Capture the cell that displays the provided text and extract its [X, Y] central coordinate. 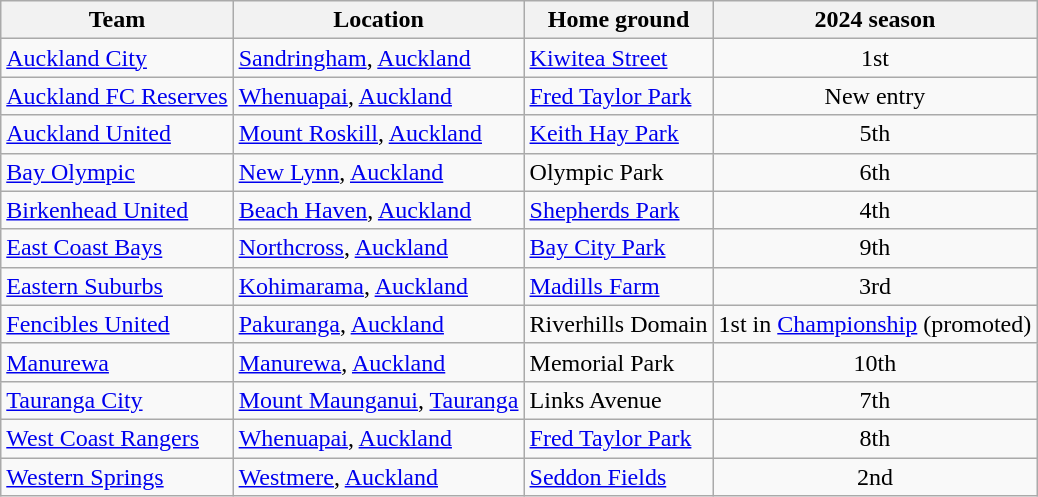
Bay City Park [618, 248]
Fencibles United [117, 324]
Riverhills Domain [618, 324]
Madills Farm [618, 286]
Pakuranga, Auckland [378, 324]
Mount Roskill, Auckland [378, 134]
East Coast Bays [117, 248]
Birkenhead United [117, 210]
Seddon Fields [618, 477]
1st in Championship (promoted) [875, 324]
3rd [875, 286]
6th [875, 172]
Auckland City [117, 58]
New entry [875, 96]
9th [875, 248]
West Coast Rangers [117, 438]
Bay Olympic [117, 172]
8th [875, 438]
Eastern Suburbs [117, 286]
Links Avenue [618, 400]
Kiwitea Street [618, 58]
Northcross, Auckland [378, 248]
1st [875, 58]
Manurewa, Auckland [378, 362]
2024 season [875, 20]
5th [875, 134]
Olympic Park [618, 172]
Shepherds Park [618, 210]
Keith Hay Park [618, 134]
Auckland United [117, 134]
Kohimarama, Auckland [378, 286]
4th [875, 210]
Manurewa [117, 362]
10th [875, 362]
Westmere, Auckland [378, 477]
Memorial Park [618, 362]
Western Springs [117, 477]
New Lynn, Auckland [378, 172]
Sandringham, Auckland [378, 58]
Auckland FC Reserves [117, 96]
Beach Haven, Auckland [378, 210]
2nd [875, 477]
Tauranga City [117, 400]
7th [875, 400]
Mount Maunganui, Tauranga [378, 400]
Location [378, 20]
Team [117, 20]
Home ground [618, 20]
